Search for the cell housing the specified text and yield its [x, y] center coordinate. 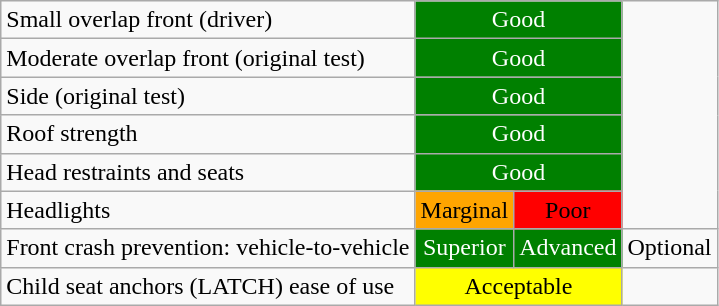
Moderate overlap front (original test) [208, 58]
Headlights [208, 210]
Marginal [464, 210]
Poor [568, 210]
Head restraints and seats [208, 172]
Advanced [568, 248]
Roof strength [208, 134]
Optional [670, 248]
Side (original test) [208, 96]
Front crash prevention: vehicle-to-vehicle [208, 248]
Acceptable [518, 286]
Small overlap front (driver) [208, 20]
Child seat anchors (LATCH) ease of use [208, 286]
Superior [464, 248]
